Extract the [X, Y] coordinate from the center of the cell holding the provided text.  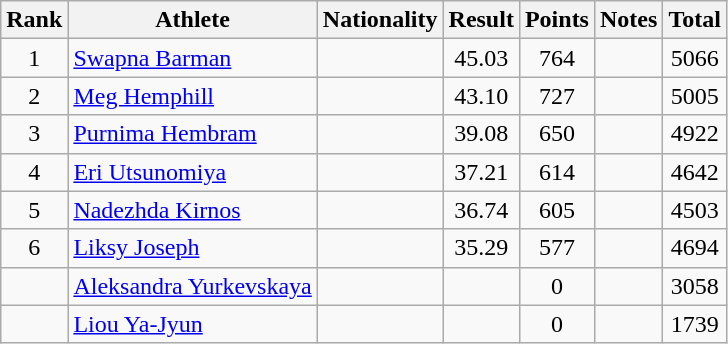
4694 [695, 248]
5005 [695, 96]
Total [695, 20]
Notes [628, 20]
45.03 [481, 58]
Purnima Hembram [192, 134]
Result [481, 20]
605 [556, 210]
727 [556, 96]
Nationality [380, 20]
Eri Utsunomiya [192, 172]
6 [34, 248]
Meg Hemphill [192, 96]
5066 [695, 58]
2 [34, 96]
Nadezhda Kirnos [192, 210]
1739 [695, 324]
650 [556, 134]
4922 [695, 134]
4 [34, 172]
1 [34, 58]
764 [556, 58]
35.29 [481, 248]
Swapna Barman [192, 58]
Aleksandra Yurkevskaya [192, 286]
Rank [34, 20]
4503 [695, 210]
43.10 [481, 96]
37.21 [481, 172]
3058 [695, 286]
39.08 [481, 134]
Liou Ya-Jyun [192, 324]
5 [34, 210]
Athlete [192, 20]
Points [556, 20]
577 [556, 248]
Liksy Joseph [192, 248]
614 [556, 172]
3 [34, 134]
4642 [695, 172]
36.74 [481, 210]
